Output the (X, Y) coordinate of the center of the cell containing the given text.  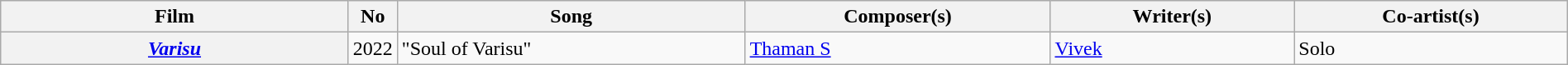
Composer(s) (898, 17)
Writer(s) (1173, 17)
Thaman S (898, 48)
Song (571, 17)
Vivek (1173, 48)
No (372, 17)
"Soul of Varisu" (571, 48)
2022 (372, 48)
Co-artist(s) (1431, 17)
Film (174, 17)
Solo (1431, 48)
Varisu (174, 48)
